For the text-containing cell, return its midpoint in (x, y) coordinate format. 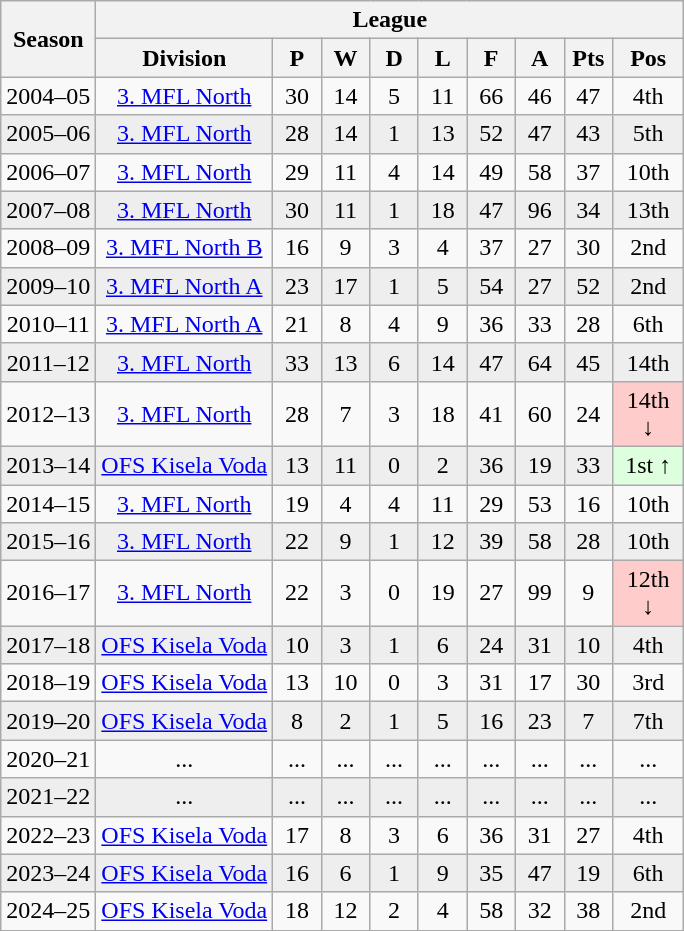
2018–19 (48, 683)
2021–22 (48, 797)
2004–05 (48, 96)
2005–06 (48, 134)
5th (648, 134)
46 (540, 96)
41 (492, 414)
34 (588, 210)
2022–23 (48, 835)
Pos (648, 58)
53 (540, 503)
39 (492, 542)
2011–12 (48, 362)
45 (588, 362)
54 (492, 286)
43 (588, 134)
2008–09 (48, 248)
W (346, 58)
2020–21 (48, 759)
2012–13 (48, 414)
99 (540, 594)
D (394, 58)
2015–16 (48, 542)
F (492, 58)
2010–11 (48, 324)
64 (540, 362)
1st ↑ (648, 465)
2017–18 (48, 645)
Season (48, 39)
2007–08 (48, 210)
14th ↓ (648, 414)
2016–17 (48, 594)
3rd (648, 683)
2006–07 (48, 172)
2014–15 (48, 503)
12th ↓ (648, 594)
60 (540, 414)
2024–25 (48, 911)
League (390, 20)
96 (540, 210)
13th (648, 210)
21 (298, 324)
2009–10 (48, 286)
2023–24 (48, 873)
2019–20 (48, 721)
A (540, 58)
7th (648, 721)
Pts (588, 58)
38 (588, 911)
P (298, 58)
49 (492, 172)
32 (540, 911)
L (442, 58)
14th (648, 362)
35 (492, 873)
2013–14 (48, 465)
Division (184, 58)
66 (492, 96)
3. MFL North B (184, 248)
